Identify which cell holds the provided text, then report its (x, y) central coordinate. 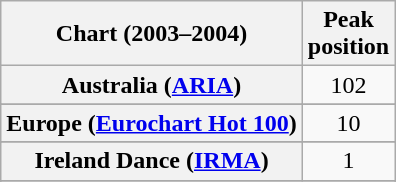
102 (348, 85)
Ireland Dance (IRMA) (152, 161)
10 (348, 123)
1 (348, 161)
Chart (2003–2004) (152, 34)
Peakposition (348, 34)
Europe (Eurochart Hot 100) (152, 123)
Australia (ARIA) (152, 85)
